Return (x, y) of the center of cell containing provided text 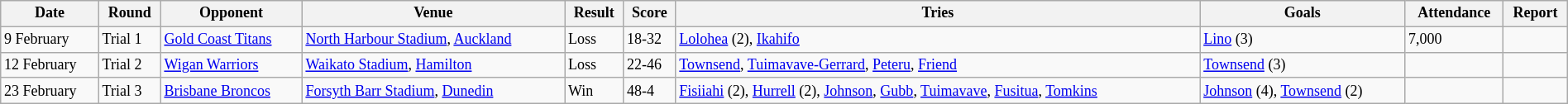
12 February (50, 64)
48-4 (650, 91)
Score (650, 13)
Goals (1303, 13)
Johnson (4), Townsend (2) (1303, 91)
Gold Coast Titans (232, 40)
Date (50, 13)
Wigan Warriors (232, 64)
Trial 1 (129, 40)
Tries (938, 13)
Fisiiahi (2), Hurrell (2), Johnson, Gubb, Tuimavave, Fusitua, Tomkins (938, 91)
Venue (433, 13)
Townsend, Tuimavave-Gerrard, Peteru, Friend (938, 64)
22-46 (650, 64)
Townsend (3) (1303, 64)
Opponent (232, 13)
Trial 2 (129, 64)
7,000 (1454, 40)
Result (594, 13)
23 February (50, 91)
Lolohea (2), Ikahifo (938, 40)
Report (1535, 13)
North Harbour Stadium, Auckland (433, 40)
Attendance (1454, 13)
Brisbane Broncos (232, 91)
Trial 3 (129, 91)
Win (594, 91)
Round (129, 13)
9 February (50, 40)
Lino (3) (1303, 40)
Forsyth Barr Stadium, Dunedin (433, 91)
18-32 (650, 40)
Waikato Stadium, Hamilton (433, 64)
